Provide the [X, Y] coordinate of the cell's center where the given text is located.  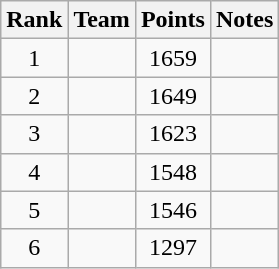
1623 [172, 134]
2 [34, 96]
Points [172, 20]
Rank [34, 20]
6 [34, 248]
4 [34, 172]
1297 [172, 248]
1649 [172, 96]
Team [102, 20]
1546 [172, 210]
1 [34, 58]
Notes [244, 20]
5 [34, 210]
1548 [172, 172]
1659 [172, 58]
3 [34, 134]
